Return the [x, y] coordinate for the center point of the cell that contains the specified text.  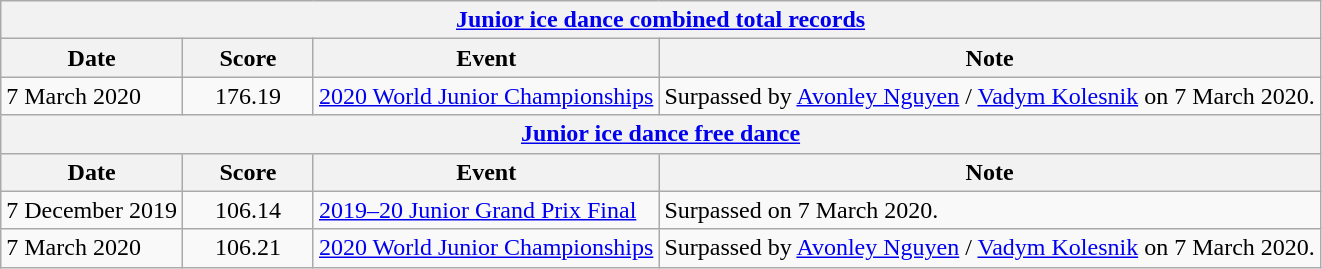
2019–20 Junior Grand Prix Final [486, 210]
7 December 2019 [92, 210]
Junior ice dance free dance [661, 134]
176.19 [248, 96]
Surpassed on 7 March 2020. [990, 210]
106.14 [248, 210]
Junior ice dance combined total records [661, 20]
106.21 [248, 248]
